Find where the given text appears and provide that cell's center as [X, Y] coordinate. 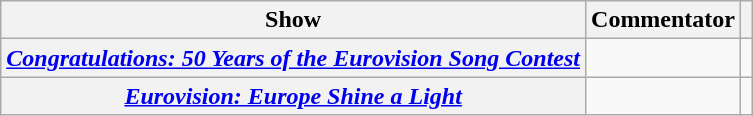
Show [294, 20]
Congratulations: 50 Years of the Eurovision Song Contest [294, 58]
Commentator [664, 20]
Eurovision: Europe Shine a Light [294, 96]
